For the text-containing cell, return its midpoint in (x, y) coordinate format. 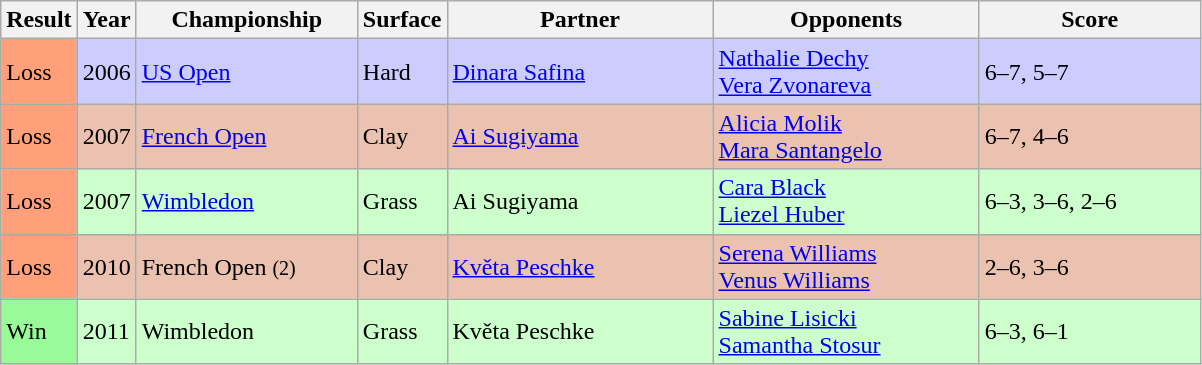
6–3, 3–6, 2–6 (1090, 202)
2010 (106, 266)
Hard (402, 72)
US Open (246, 72)
French Open (2) (246, 266)
Sabine Lisicki Samantha Stosur (846, 332)
Championship (246, 20)
Alicia Molik Mara Santangelo (846, 136)
Surface (402, 20)
6–7, 5–7 (1090, 72)
2011 (106, 332)
French Open (246, 136)
Opponents (846, 20)
Score (1090, 20)
Dinara Safina (580, 72)
2–6, 3–6 (1090, 266)
Year (106, 20)
Result (39, 20)
Nathalie Dechy Vera Zvonareva (846, 72)
Cara Black Liezel Huber (846, 202)
6–3, 6–1 (1090, 332)
Serena Williams Venus Williams (846, 266)
Win (39, 332)
Partner (580, 20)
2006 (106, 72)
6–7, 4–6 (1090, 136)
